Return (x, y) of the center of cell containing provided text 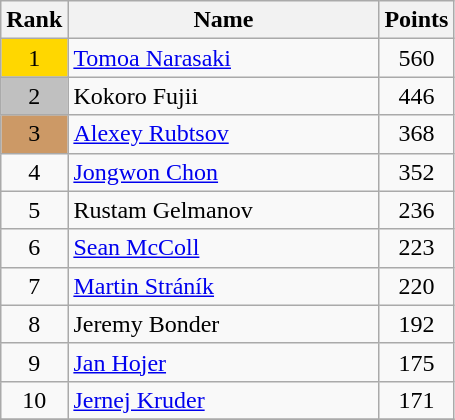
Name (224, 20)
Jeremy Bonder (224, 324)
4 (34, 172)
Sean McColl (224, 248)
223 (416, 248)
Jernej Kruder (224, 400)
Points (416, 20)
9 (34, 362)
6 (34, 248)
3 (34, 134)
Tomoa Narasaki (224, 58)
352 (416, 172)
Rank (34, 20)
Jongwon Chon (224, 172)
Martin Stráník (224, 286)
368 (416, 134)
Kokoro Fujii (224, 96)
236 (416, 210)
Jan Hojer (224, 362)
7 (34, 286)
1 (34, 58)
2 (34, 96)
220 (416, 286)
560 (416, 58)
171 (416, 400)
Alexey Rubtsov (224, 134)
175 (416, 362)
446 (416, 96)
192 (416, 324)
Rustam Gelmanov (224, 210)
8 (34, 324)
5 (34, 210)
10 (34, 400)
